Find where the given text appears and provide that cell's center as [x, y] coordinate. 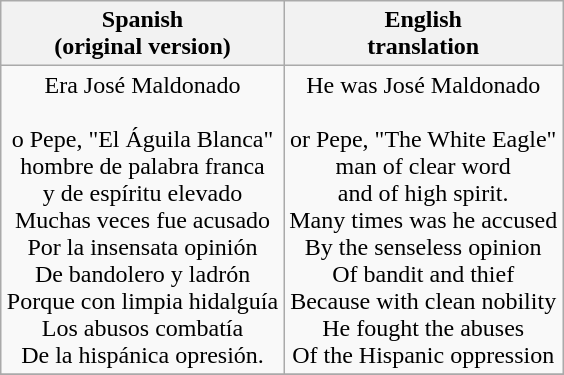
Englishtranslation [424, 34]
Spanish(original version) [142, 34]
